Detect which cell encompasses the target text, then output its [X, Y] center coordinate. 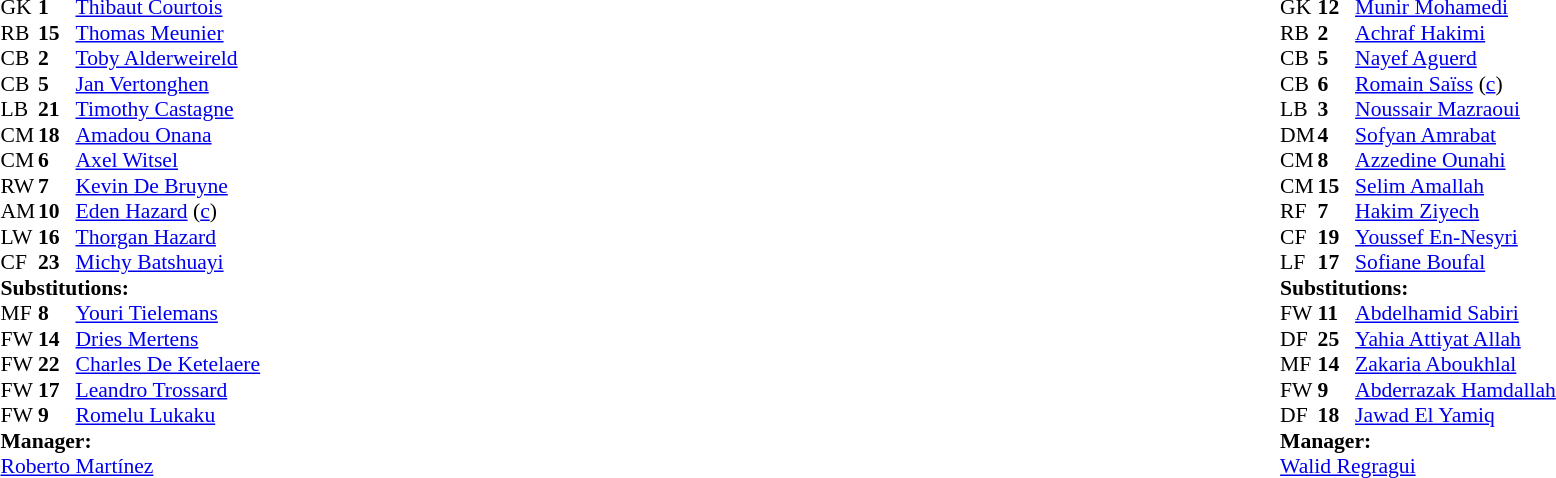
Michy Batshuayi [168, 263]
4 [1337, 135]
Toby Alderweireld [168, 59]
21 [57, 109]
LF [1299, 263]
Yahia Attiyat Allah [1456, 339]
RW [19, 186]
Leandro Trossard [168, 390]
RF [1299, 211]
Sofiane Boufal [1456, 263]
Eden Hazard (c) [168, 211]
Thomas Meunier [168, 33]
Noussair Mazraoui [1456, 109]
Sofyan Amrabat [1456, 135]
DM [1299, 135]
Romelu Lukaku [168, 415]
Dries Mertens [168, 339]
Zakaria Aboukhlal [1456, 365]
Youri Tielemans [168, 313]
19 [1337, 237]
Thorgan Hazard [168, 237]
25 [1337, 339]
Timothy Castagne [168, 109]
Charles De Ketelaere [168, 365]
Axel Witsel [168, 161]
11 [1337, 313]
22 [57, 365]
Jawad El Yamiq [1456, 415]
Abdelhamid Sabiri [1456, 313]
Romain Saïss (c) [1456, 84]
Abderrazak Hamdallah [1456, 390]
Kevin De Bruyne [168, 186]
23 [57, 263]
Azzedine Ounahi [1456, 161]
10 [57, 211]
Hakim Ziyech [1456, 211]
Youssef En-Nesyri [1456, 237]
Nayef Aguerd [1456, 59]
3 [1337, 109]
16 [57, 237]
AM [19, 211]
Selim Amallah [1456, 186]
Achraf Hakimi [1456, 33]
Jan Vertonghen [168, 84]
Amadou Onana [168, 135]
LW [19, 237]
